Return [x, y] of the center of cell containing provided text 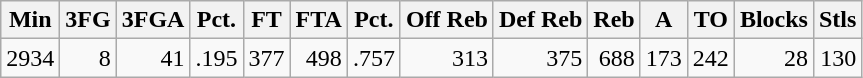
Reb [614, 20]
28 [774, 58]
375 [540, 58]
Stls [837, 20]
2934 [30, 58]
FTA [318, 20]
41 [153, 58]
TO [710, 20]
Def Reb [540, 20]
313 [446, 58]
Off Reb [446, 20]
688 [614, 58]
242 [710, 58]
173 [664, 58]
Min [30, 20]
A [664, 20]
498 [318, 58]
.757 [374, 58]
3FGA [153, 20]
.195 [216, 58]
130 [837, 58]
Blocks [774, 20]
377 [266, 58]
FT [266, 20]
8 [88, 58]
3FG [88, 20]
